Capture the cell that displays the provided text and extract its (X, Y) central coordinate. 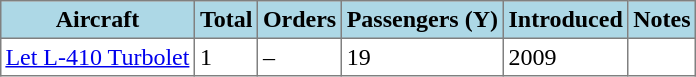
Introduced (566, 20)
Notes (662, 20)
1 (226, 57)
Passengers (Y) (422, 20)
Orders (300, 20)
Let L-410 Turbolet (98, 57)
Total (226, 20)
Aircraft (98, 20)
2009 (566, 57)
– (300, 57)
19 (422, 57)
